For the text-containing cell, return its midpoint in (X, Y) coordinate format. 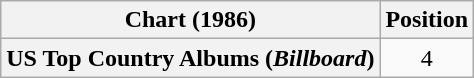
Chart (1986) (190, 20)
4 (427, 58)
Position (427, 20)
US Top Country Albums (Billboard) (190, 58)
